From the cell containing the given text, extract its center point as [X, Y] coordinate. 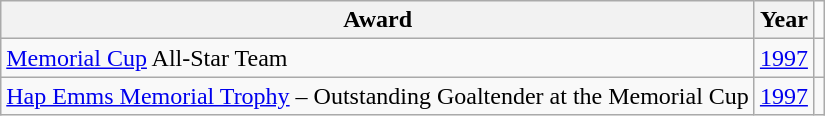
Award [378, 20]
Year [784, 20]
Hap Emms Memorial Trophy – Outstanding Goaltender at the Memorial Cup [378, 96]
Memorial Cup All-Star Team [378, 58]
